Provide the [x, y] coordinate of the cell's center where the given text is located.  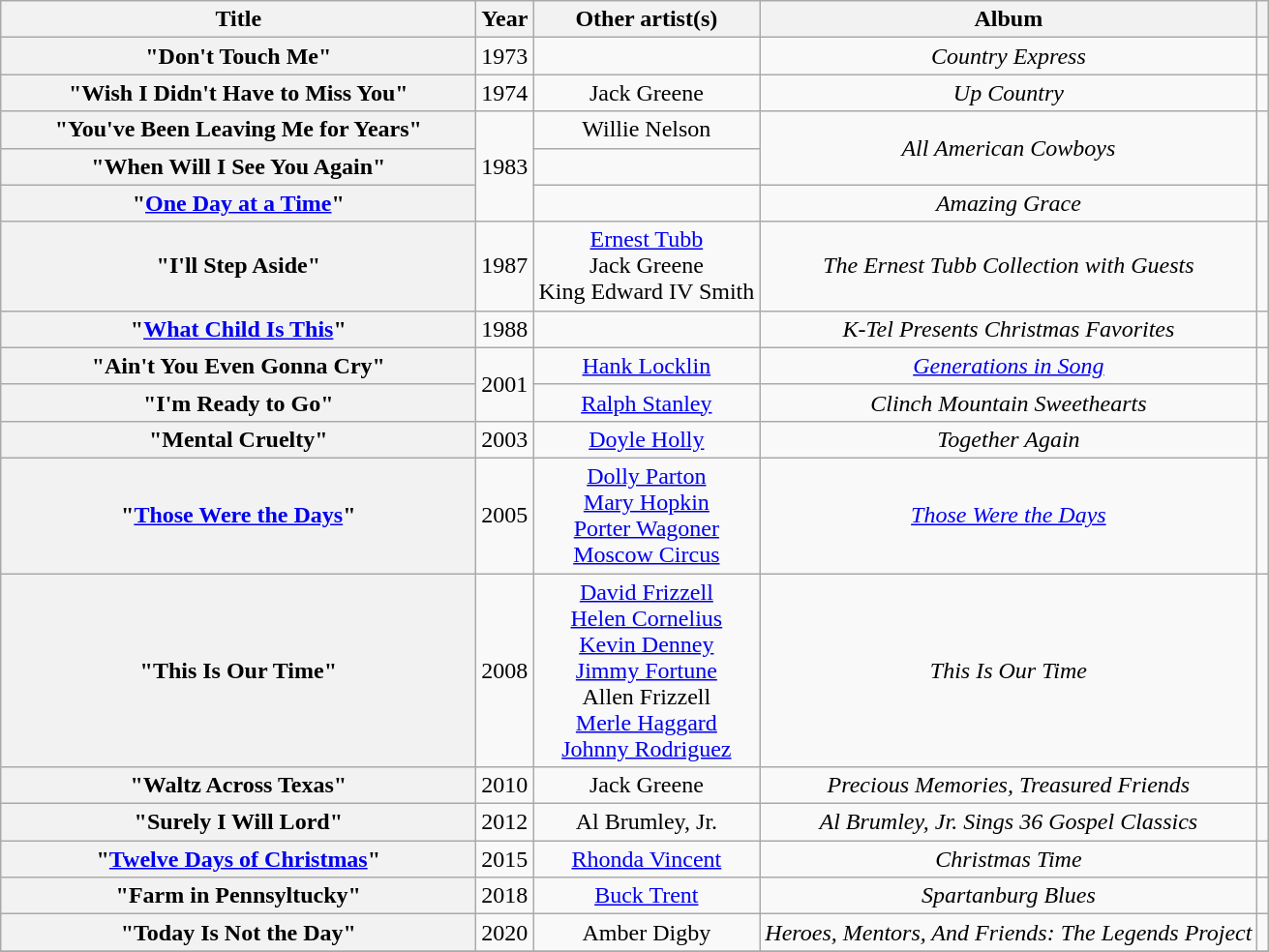
Christmas Time [1009, 859]
"Surely I Will Lord" [238, 822]
"Twelve Days of Christmas" [238, 859]
"When Will I See You Again" [238, 166]
2012 [505, 822]
Clinch Mountain Sweethearts [1009, 402]
1987 [505, 266]
2018 [505, 896]
1973 [505, 56]
Doyle Holly [647, 439]
"I'll Step Aside" [238, 266]
Ernest TubbJack GreeneKing Edward IV Smith [647, 266]
2008 [505, 669]
Album [1009, 19]
Title [238, 19]
Ralph Stanley [647, 402]
Generations in Song [1009, 366]
Dolly PartonMary HopkinPorter WagonerMoscow Circus [647, 515]
1988 [505, 329]
All American Cowboys [1009, 148]
2001 [505, 384]
2020 [505, 933]
K-Tel Presents Christmas Favorites [1009, 329]
"Those Were the Days" [238, 515]
"What Child Is This" [238, 329]
Al Brumley, Jr. Sings 36 Gospel Classics [1009, 822]
Amber Digby [647, 933]
Willie Nelson [647, 130]
1983 [505, 166]
"One Day at a Time" [238, 203]
Country Express [1009, 56]
"Mental Cruelty" [238, 439]
2010 [505, 786]
2015 [505, 859]
"You've Been Leaving Me for Years" [238, 130]
1974 [505, 93]
Precious Memories, Treasured Friends [1009, 786]
Al Brumley, Jr. [647, 822]
Spartanburg Blues [1009, 896]
"Ain't You Even Gonna Cry" [238, 366]
2003 [505, 439]
"Don't Touch Me" [238, 56]
"This Is Our Time" [238, 669]
"Waltz Across Texas" [238, 786]
Up Country [1009, 93]
Heroes, Mentors, And Friends: The Legends Project [1009, 933]
Hank Locklin [647, 366]
"Wish I Didn't Have to Miss You" [238, 93]
2005 [505, 515]
Year [505, 19]
Buck Trent [647, 896]
"Farm in Pennsyltucky" [238, 896]
Amazing Grace [1009, 203]
"Today Is Not the Day" [238, 933]
This Is Our Time [1009, 669]
Those Were the Days [1009, 515]
"I'm Ready to Go" [238, 402]
Rhonda Vincent [647, 859]
Together Again [1009, 439]
Other artist(s) [647, 19]
The Ernest Tubb Collection with Guests [1009, 266]
David FrizzellHelen CorneliusKevin DenneyJimmy FortuneAllen FrizzellMerle HaggardJohnny Rodriguez [647, 669]
